Return (X, Y) of the center of cell containing provided text 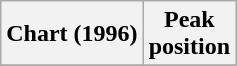
Chart (1996) (72, 34)
Peakposition (189, 34)
